Search for the cell housing the specified text and yield its (X, Y) center coordinate. 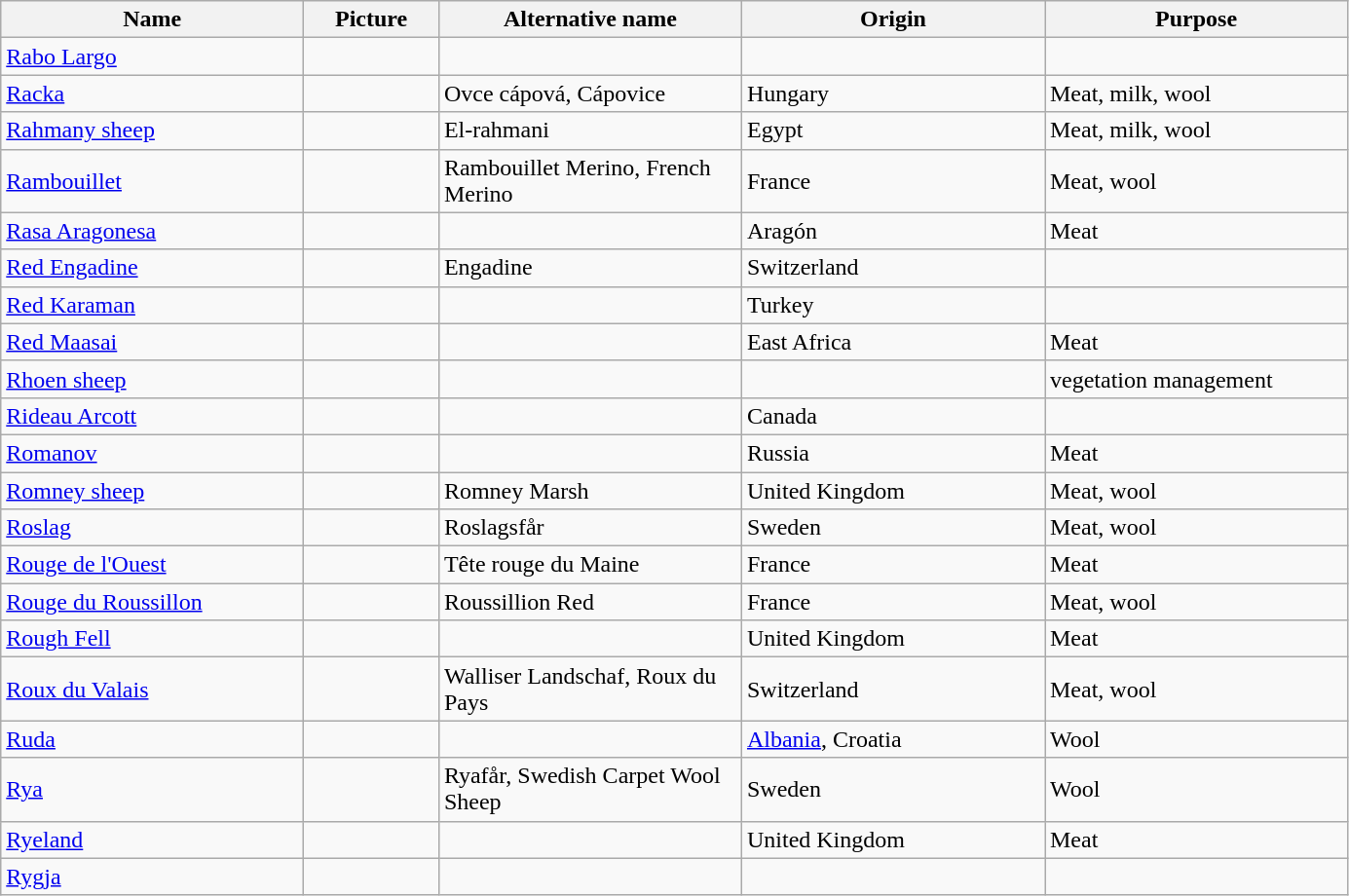
Egypt (892, 131)
Rhoen sheep (152, 379)
Name (152, 19)
Ryafår, Swedish Carpet Wool Sheep (590, 789)
Rabo Largo (152, 56)
Rouge du Roussillon (152, 602)
Origin (892, 19)
Picture (372, 19)
Rya (152, 789)
Romanov (152, 453)
Purpose (1196, 19)
Rahmany sheep (152, 131)
Ruda (152, 739)
Albania, Croatia (892, 739)
Rambouillet Merino, French Merino (590, 181)
Alternative name (590, 19)
Ryeland (152, 840)
Roslag (152, 528)
Rygja (152, 877)
Red Engadine (152, 268)
Ovce cápová, Cápovice (590, 93)
Turkey (892, 305)
Rasa Aragonesa (152, 231)
Canada (892, 416)
Rideau Arcott (152, 416)
Roslagsfår (590, 528)
El-rahmani (590, 131)
Rough Fell (152, 639)
East Africa (892, 342)
Russia (892, 453)
Romney Marsh (590, 490)
Engadine (590, 268)
vegetation management (1196, 379)
Racka (152, 93)
Red Karaman (152, 305)
Rouge de l'Ouest (152, 565)
Red Maasai (152, 342)
Walliser Landschaf, Roux du Pays (590, 690)
Roussillion Red (590, 602)
Hungary (892, 93)
Rambouillet (152, 181)
Romney sheep (152, 490)
Aragón (892, 231)
Tête rouge du Maine (590, 565)
Roux du Valais (152, 690)
